Scan for the cell matching the given text and deliver its [X, Y] coordinate at center. 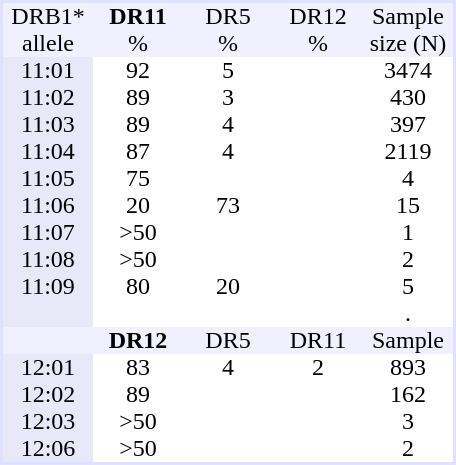
11:04 [48, 152]
87 [138, 152]
80 [138, 286]
. [408, 314]
DRB1* [48, 16]
11:02 [48, 98]
11:07 [48, 232]
162 [408, 394]
75 [138, 178]
11:01 [48, 70]
92 [138, 70]
12:06 [48, 448]
size (N) [408, 44]
11:09 [48, 286]
15 [408, 206]
11:06 [48, 206]
2119 [408, 152]
12:03 [48, 422]
11:05 [48, 178]
11:03 [48, 124]
12:02 [48, 394]
83 [138, 368]
73 [228, 206]
12:01 [48, 368]
430 [408, 98]
397 [408, 124]
11:08 [48, 260]
allele [48, 44]
1 [408, 232]
893 [408, 368]
3474 [408, 70]
